Extract the (X, Y) coordinate from the center of the cell holding the provided text.  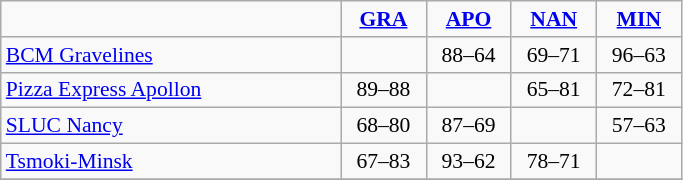
GRA (384, 19)
65–81 (554, 90)
67–83 (384, 162)
96–63 (638, 55)
NAN (554, 19)
APO (468, 19)
72–81 (638, 90)
SLUC Nancy (171, 126)
78–71 (554, 162)
89–88 (384, 90)
57–63 (638, 126)
Pizza Express Apollon (171, 90)
MIN (638, 19)
BCM Gravelines (171, 55)
87–69 (468, 126)
88–64 (468, 55)
Tsmoki-Minsk (171, 162)
93–62 (468, 162)
68–80 (384, 126)
69–71 (554, 55)
